Pinpoint the cell where the given text exists, returning its (X, Y) midpoint coordinate. 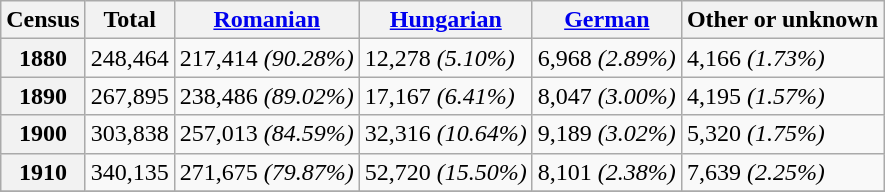
8,101 (2.38%) (606, 172)
4,166 (1.73%) (782, 58)
1890 (43, 96)
32,316 (10.64%) (446, 134)
Romanian (266, 20)
238,486 (89.02%) (266, 96)
Census (43, 20)
9,189 (3.02%) (606, 134)
17,167 (6.41%) (446, 96)
257,013 (84.59%) (266, 134)
1880 (43, 58)
271,675 (79.87%) (266, 172)
Other or unknown (782, 20)
7,639 (2.25%) (782, 172)
248,464 (130, 58)
Hungarian (446, 20)
12,278 (5.10%) (446, 58)
1910 (43, 172)
6,968 (2.89%) (606, 58)
52,720 (15.50%) (446, 172)
303,838 (130, 134)
5,320 (1.75%) (782, 134)
German (606, 20)
Total (130, 20)
8,047 (3.00%) (606, 96)
4,195 (1.57%) (782, 96)
1900 (43, 134)
340,135 (130, 172)
267,895 (130, 96)
217,414 (90.28%) (266, 58)
